Capture the cell that displays the provided text and extract its [x, y] central coordinate. 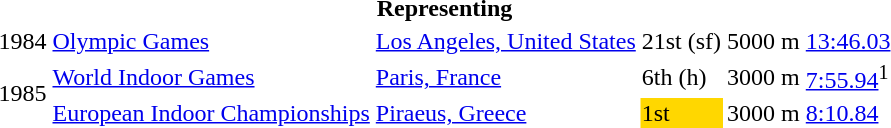
Los Angeles, United States [506, 41]
Piraeus, Greece [506, 113]
Olympic Games [211, 41]
5000 m [764, 41]
European Indoor Championships [211, 113]
World Indoor Games [211, 77]
1st [681, 113]
6th (h) [681, 77]
Paris, France [506, 77]
21st (sf) [681, 41]
